Search for the cell housing the specified text and yield its (X, Y) center coordinate. 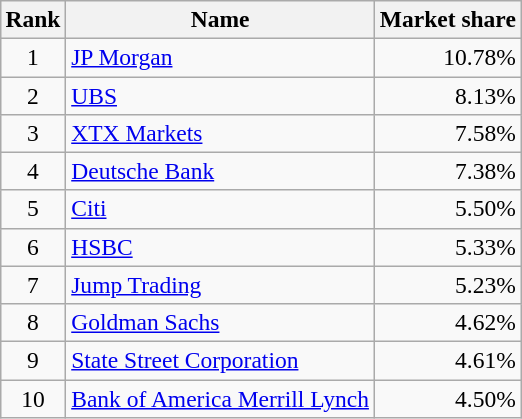
2 (33, 95)
10 (33, 399)
Goldman Sachs (220, 323)
4.61% (448, 361)
Name (220, 20)
4 (33, 171)
UBS (220, 95)
9 (33, 361)
XTX Markets (220, 133)
5.50% (448, 209)
10.78% (448, 58)
8.13% (448, 95)
Jump Trading (220, 285)
HSBC (220, 247)
Market share (448, 20)
3 (33, 133)
7 (33, 285)
State Street Corporation (220, 361)
5.33% (448, 247)
Rank (33, 20)
Deutsche Bank (220, 171)
7.38% (448, 171)
4.50% (448, 399)
4.62% (448, 323)
JP Morgan (220, 58)
5.23% (448, 285)
5 (33, 209)
1 (33, 58)
6 (33, 247)
7.58% (448, 133)
8 (33, 323)
Bank of America Merrill Lynch (220, 399)
Citi (220, 209)
